Extract the (X, Y) coordinate from the center of the cell holding the provided text.  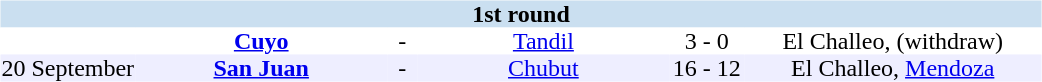
1st round (520, 14)
Cuyo (261, 42)
Chubut (544, 68)
El Challeo, (withdraw) (893, 42)
Tandil (544, 42)
16 - 12 (707, 68)
San Juan (261, 68)
3 - 0 (707, 42)
20 September (68, 68)
El Challeo, Mendoza (893, 68)
